For the text-containing cell, return its midpoint in [X, Y] coordinate format. 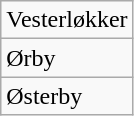
Ørby [67, 58]
Vesterløkker [67, 20]
Østerby [67, 96]
